From the cell containing the given text, extract its center point as (X, Y) coordinate. 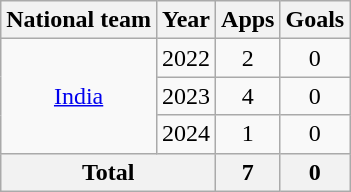
Apps (248, 20)
National team (79, 20)
2022 (186, 58)
2024 (186, 134)
2 (248, 58)
India (79, 96)
7 (248, 172)
1 (248, 134)
Total (108, 172)
4 (248, 96)
2023 (186, 96)
Year (186, 20)
Goals (315, 20)
